Scan for the cell matching the given text and deliver its [x, y] coordinate at center. 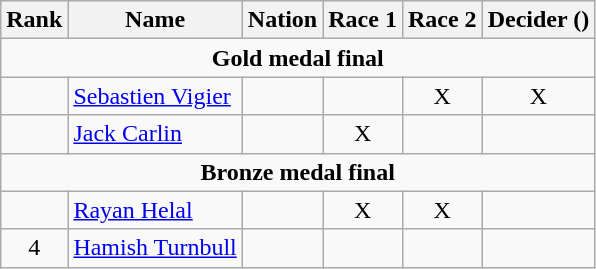
Jack Carlin [155, 134]
Rayan Helal [155, 210]
Gold medal final [298, 58]
Rank [34, 20]
4 [34, 248]
Nation [282, 20]
Race 2 [442, 20]
Bronze medal final [298, 172]
Sebastien Vigier [155, 96]
Name [155, 20]
Decider () [538, 20]
Hamish Turnbull [155, 248]
Race 1 [363, 20]
